For the text-containing cell, return its midpoint in [x, y] coordinate format. 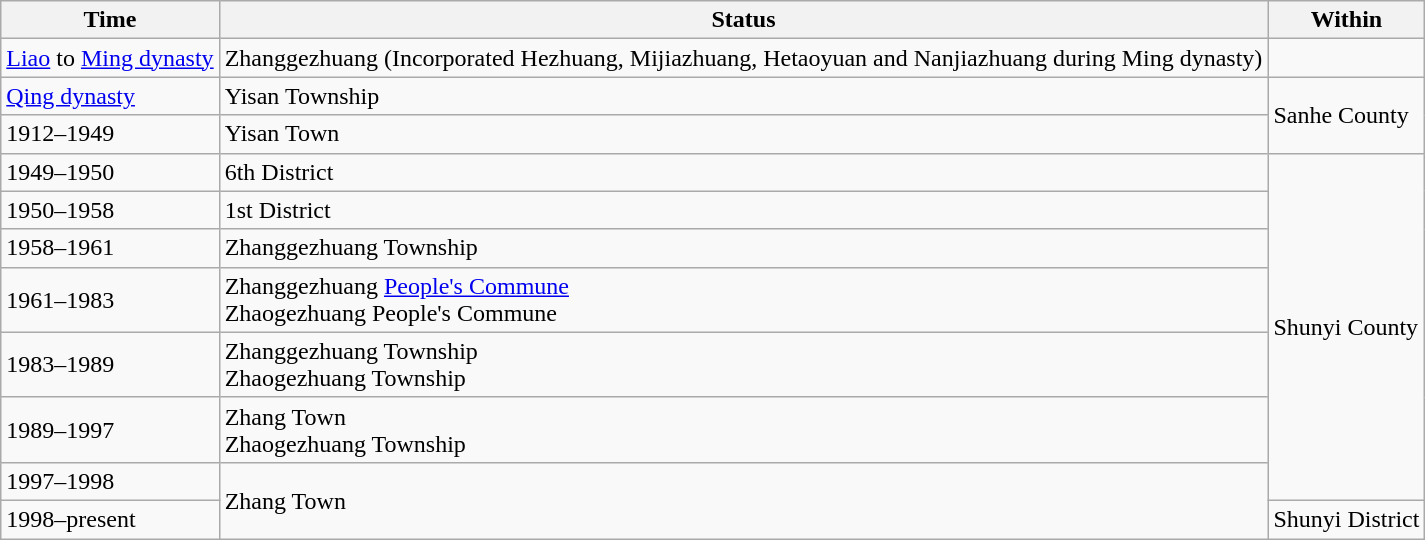
Qing dynasty [110, 96]
Yisan Town [744, 134]
Shunyi County [1346, 326]
Zhanggezhuang Township [744, 248]
1961–1983 [110, 300]
Sanhe County [1346, 115]
1958–1961 [110, 248]
Liao to Ming dynasty [110, 58]
Shunyi District [1346, 519]
1983–1989 [110, 364]
1949–1950 [110, 172]
1989–1997 [110, 430]
Within [1346, 20]
1st District [744, 210]
1998–present [110, 519]
Status [744, 20]
Yisan Township [744, 96]
1997–1998 [110, 481]
Zhang TownZhaogezhuang Township [744, 430]
Zhanggezhuang TownshipZhaogezhuang Township [744, 364]
Zhanggezhuang People's CommuneZhaogezhuang People's Commune [744, 300]
Zhanggezhuang (Incorporated Hezhuang, Mijiazhuang, Hetaoyuan and Nanjiazhuang during Ming dynasty) [744, 58]
Time [110, 20]
Zhang Town [744, 500]
1950–1958 [110, 210]
1912–1949 [110, 134]
6th District [744, 172]
